Find where the given text appears and provide that cell's center as (x, y) coordinate. 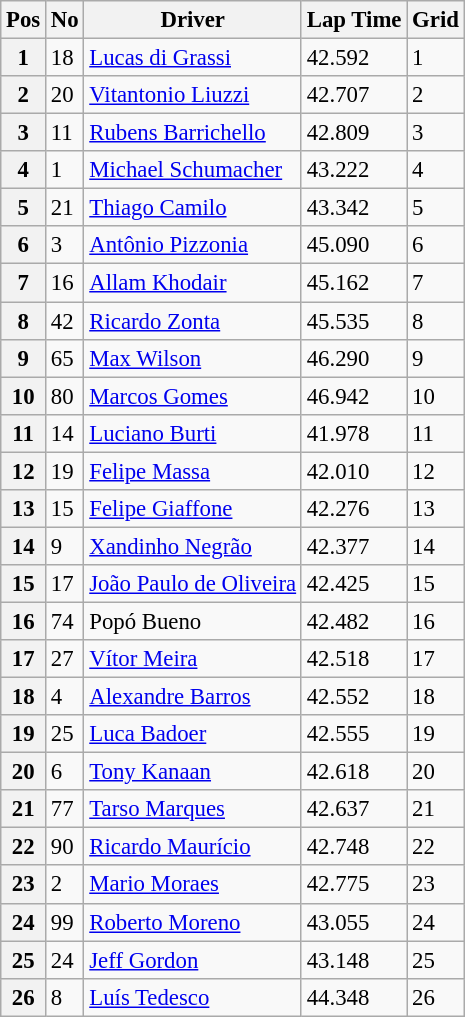
42.707 (354, 95)
46.942 (354, 396)
Ricardo Zonta (192, 321)
74 (65, 621)
43.148 (354, 960)
42.555 (354, 734)
43.055 (354, 922)
42.552 (354, 697)
Tarso Marques (192, 809)
João Paulo de Oliveira (192, 584)
Max Wilson (192, 358)
27 (65, 659)
Mario Moraes (192, 885)
Luciano Burti (192, 433)
80 (65, 396)
Vitantonio Liuzzi (192, 95)
Xandinho Negrão (192, 546)
Allam Khodair (192, 283)
Tony Kanaan (192, 772)
Felipe Giaffone (192, 509)
Jeff Gordon (192, 960)
Ricardo Maurício (192, 847)
42.637 (354, 809)
45.535 (354, 321)
Vítor Meira (192, 659)
42.425 (354, 584)
Popó Bueno (192, 621)
46.290 (354, 358)
Roberto Moreno (192, 922)
42.775 (354, 885)
Luca Badoer (192, 734)
43.342 (354, 208)
42.518 (354, 659)
Driver (192, 20)
Luís Tedesco (192, 997)
44.348 (354, 997)
42.748 (354, 847)
45.090 (354, 245)
Michael Schumacher (192, 170)
42.809 (354, 133)
42.592 (354, 58)
41.978 (354, 433)
45.162 (354, 283)
77 (65, 809)
42.618 (354, 772)
Lap Time (354, 20)
99 (65, 922)
No (65, 20)
Lucas di Grassi (192, 58)
Felipe Massa (192, 471)
Antônio Pizzonia (192, 245)
Pos (24, 20)
42.010 (354, 471)
Rubens Barrichello (192, 133)
Alexandre Barros (192, 697)
90 (65, 847)
42.276 (354, 509)
Marcos Gomes (192, 396)
Thiago Camilo (192, 208)
65 (65, 358)
Grid (436, 20)
42.377 (354, 546)
42 (65, 321)
42.482 (354, 621)
43.222 (354, 170)
